Scan for the cell matching the given text and deliver its [x, y] coordinate at center. 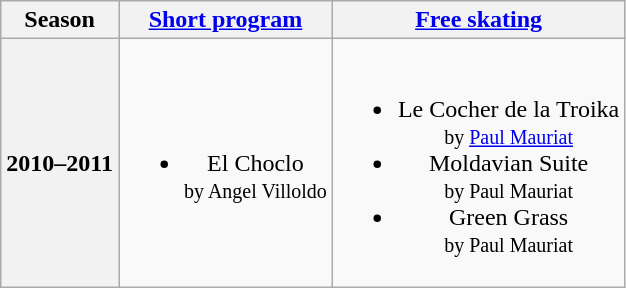
Season [60, 20]
El Choclo by Angel Villoldo [225, 163]
2010–2011 [60, 163]
Short program [225, 20]
Free skating [478, 20]
Le Cocher de la Troika by Paul Mauriat Moldavian Suite by Paul Mauriat Green Grass by Paul Mauriat [478, 163]
